Provide the (x, y) coordinate of the cell's center where the given text is located.  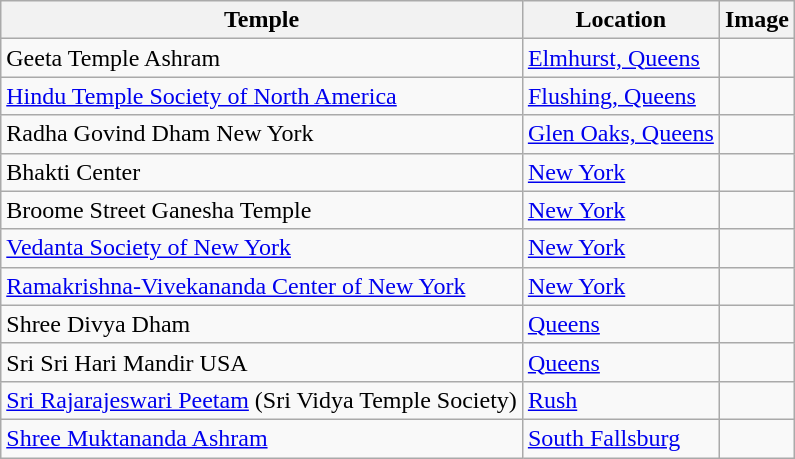
Ramakrishna-Vivekananda Center of New York (262, 286)
South Fallsburg (620, 438)
Broome Street Ganesha Temple (262, 210)
Sri Sri Hari Mandir USA (262, 362)
Location (620, 20)
Hindu Temple Society of North America (262, 96)
Elmhurst, Queens (620, 58)
Shree Divya Dham (262, 324)
Rush (620, 400)
Image (756, 20)
Temple (262, 20)
Vedanta Society of New York (262, 248)
Glen Oaks, Queens (620, 134)
Flushing, Queens (620, 96)
Radha Govind Dham New York (262, 134)
Shree Muktananda Ashram (262, 438)
Geeta Temple Ashram (262, 58)
Bhakti Center (262, 172)
Sri Rajarajeswari Peetam (Sri Vidya Temple Society) (262, 400)
